Return the [x, y] coordinate for the center point of the cell that contains the specified text.  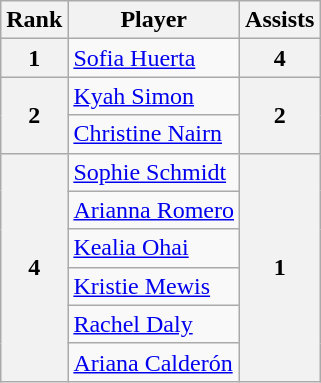
Player [154, 20]
Ariana Calderón [154, 362]
Rank [34, 20]
Sophie Schmidt [154, 172]
Kristie Mewis [154, 286]
Kealia Ohai [154, 248]
Assists [280, 20]
Sofia Huerta [154, 58]
Arianna Romero [154, 210]
Rachel Daly [154, 324]
Christine Nairn [154, 134]
Kyah Simon [154, 96]
